Identify which cell holds the provided text, then report its (X, Y) central coordinate. 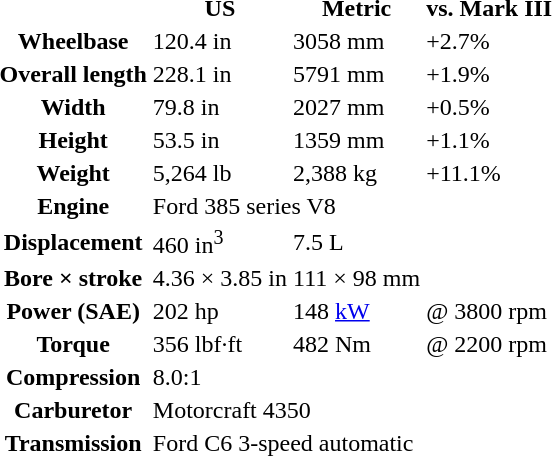
Ford 385 series V8 (286, 206)
4.36 × 3.85 in (220, 278)
482 Nm (357, 344)
7.5 L (357, 242)
8.0:1 (286, 377)
202 hp (220, 311)
148 kW (357, 311)
1359 mm (357, 140)
2027 mm (357, 107)
5791 mm (357, 74)
Motorcraft 4350 (286, 410)
79.8 in (220, 107)
53.5 in (220, 140)
5,264 lb (220, 173)
460 in3 (220, 242)
111 × 98 mm (357, 278)
2,388 kg (357, 173)
3058 mm (357, 41)
356 lbf·ft (220, 344)
228.1 in (220, 74)
120.4 in (220, 41)
